Determine the [X, Y] coordinate at the center of the cell enclosing the given text.  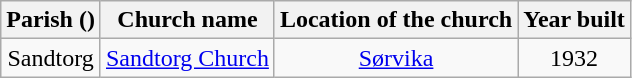
Sørvika [396, 58]
Sandtorg [51, 58]
Year built [574, 20]
Location of the church [396, 20]
Sandtorg Church [187, 58]
Church name [187, 20]
1932 [574, 58]
Parish () [51, 20]
